Search for the cell housing the specified text and yield its [x, y] center coordinate. 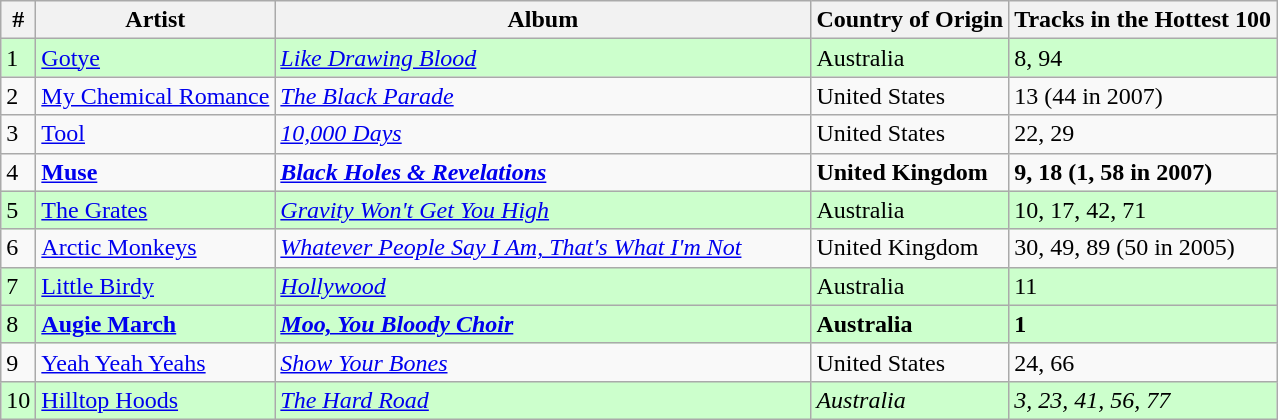
30, 49, 89 (50 in 2005) [1143, 248]
7 [18, 286]
8 [18, 324]
Tool [156, 134]
Augie March [156, 324]
Show Your Bones [543, 362]
Muse [156, 172]
Gotye [156, 58]
Little Birdy [156, 286]
Hilltop Hoods [156, 400]
The Hard Road [543, 400]
Gravity Won't Get You High [543, 210]
6 [18, 248]
9, 18 (1, 58 in 2007) [1143, 172]
Moo, You Bloody Choir [543, 324]
Country of Origin [910, 20]
The Grates [156, 210]
11 [1143, 286]
4 [18, 172]
10 [18, 400]
3 [18, 134]
10,000 Days [543, 134]
Album [543, 20]
13 (44 in 2007) [1143, 96]
Arctic Monkeys [156, 248]
22, 29 [1143, 134]
Black Holes & Revelations [543, 172]
Like Drawing Blood [543, 58]
The Black Parade [543, 96]
My Chemical Romance [156, 96]
8, 94 [1143, 58]
Tracks in the Hottest 100 [1143, 20]
5 [18, 210]
2 [18, 96]
# [18, 20]
24, 66 [1143, 362]
Hollywood [543, 286]
Artist [156, 20]
9 [18, 362]
Whatever People Say I Am, That's What I'm Not [543, 248]
10, 17, 42, 71 [1143, 210]
Yeah Yeah Yeahs [156, 362]
3, 23, 41, 56, 77 [1143, 400]
